Return the (X, Y) coordinate for the center point of the cell that contains the specified text.  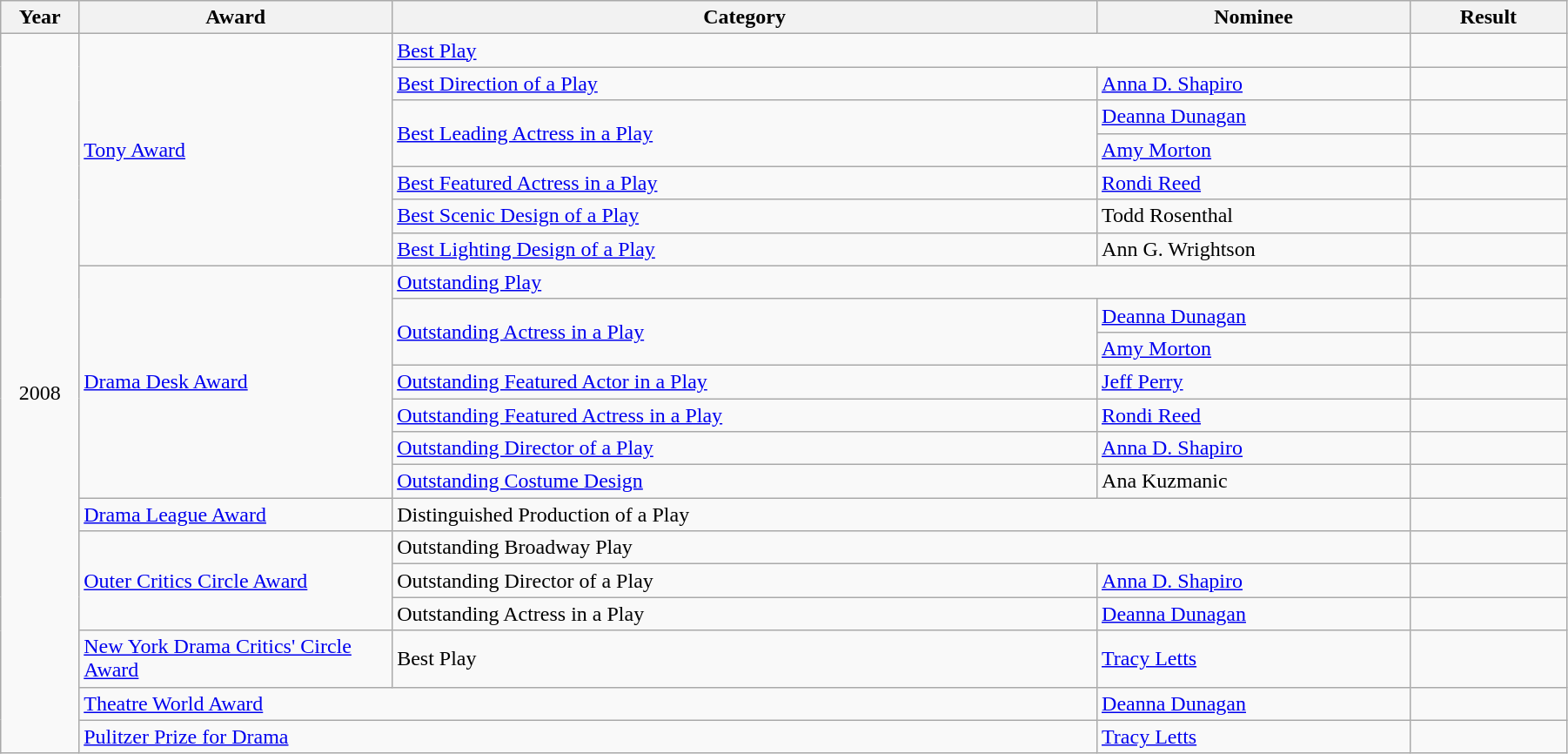
Nominee (1254, 17)
Best Lighting Design of a Play (745, 249)
Outstanding Featured Actor in a Play (745, 381)
Ann G. Wrightson (1254, 249)
Outer Critics Circle Award (236, 581)
Category (745, 17)
Pulitzer Prize for Drama (588, 737)
Year (40, 17)
Best Featured Actress in a Play (745, 183)
Award (236, 17)
Outstanding Costume Design (745, 481)
Best Direction of a Play (745, 84)
Outstanding Featured Actress in a Play (745, 415)
Outstanding Play (901, 282)
Drama Desk Award (236, 381)
2008 (40, 394)
Distinguished Production of a Play (901, 515)
Jeff Perry (1254, 381)
Outstanding Broadway Play (901, 548)
Result (1488, 17)
Todd Rosenthal (1254, 216)
Best Leading Actress in a Play (745, 133)
Tony Award (236, 150)
Theatre World Award (588, 704)
Drama League Award (236, 515)
Best Scenic Design of a Play (745, 216)
New York Drama Critics' Circle Award (236, 658)
Ana Kuzmanic (1254, 481)
